Identify which cell holds the provided text, then report its (x, y) central coordinate. 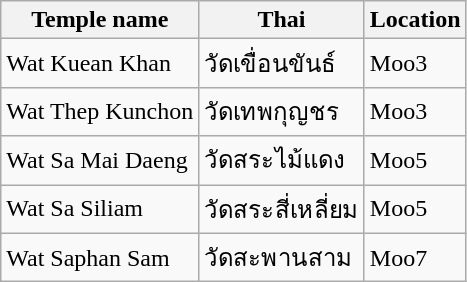
Location (415, 20)
Moo7 (415, 258)
Wat Sa Mai Daeng (100, 160)
Wat Sa Siliam (100, 208)
Temple name (100, 20)
วัดสะพานสาม (282, 258)
วัดสระสี่เหลี่ยม (282, 208)
Wat Thep Kunchon (100, 112)
Thai (282, 20)
Wat Saphan Sam (100, 258)
Wat Kuean Khan (100, 64)
วัดเทพกุญชร (282, 112)
วัดสระไม้แดง (282, 160)
วัดเขื่อนขันธ์ (282, 64)
